Search for the cell housing the specified text and yield its (x, y) center coordinate. 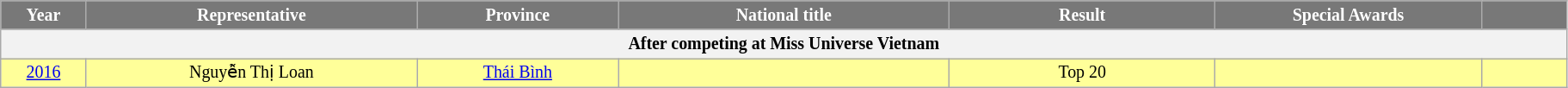
Special Awards (1349, 16)
Nguyễn Thị Loan (251, 72)
Thái Bình (518, 72)
Top 20 (1082, 72)
Result (1082, 16)
Representative (251, 16)
Year (43, 16)
After competing at Miss Universe Vietnam (784, 43)
2016 (43, 72)
Province (518, 16)
National title (784, 16)
